Provide the (X, Y) coordinate of the cell's center where the given text is located.  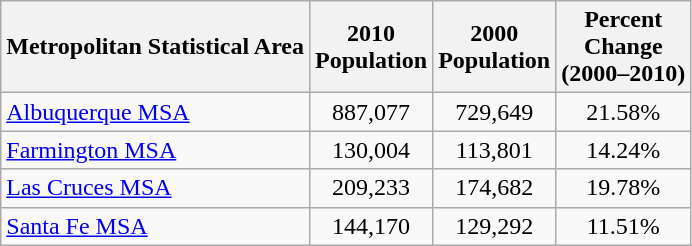
2010Population (372, 47)
729,649 (494, 112)
Albuquerque MSA (156, 112)
Farmington MSA (156, 150)
19.78% (624, 188)
174,682 (494, 188)
130,004 (372, 150)
887,077 (372, 112)
21.58% (624, 112)
Las Cruces MSA (156, 188)
PercentChange(2000–2010) (624, 47)
209,233 (372, 188)
129,292 (494, 226)
11.51% (624, 226)
144,170 (372, 226)
113,801 (494, 150)
14.24% (624, 150)
Santa Fe MSA (156, 226)
2000Population (494, 47)
Metropolitan Statistical Area (156, 47)
